From the cell containing the given text, extract its center point as (x, y) coordinate. 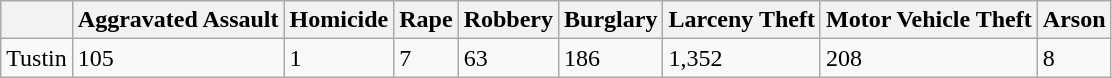
1,352 (742, 58)
Burglary (611, 20)
208 (928, 58)
Homicide (339, 20)
Tustin (37, 58)
1 (339, 58)
186 (611, 58)
Larceny Theft (742, 20)
63 (508, 58)
Arson (1074, 20)
8 (1074, 58)
105 (178, 58)
Rape (426, 20)
Motor Vehicle Theft (928, 20)
Aggravated Assault (178, 20)
7 (426, 58)
Robbery (508, 20)
